Find where the given text appears and provide that cell's center as [X, Y] coordinate. 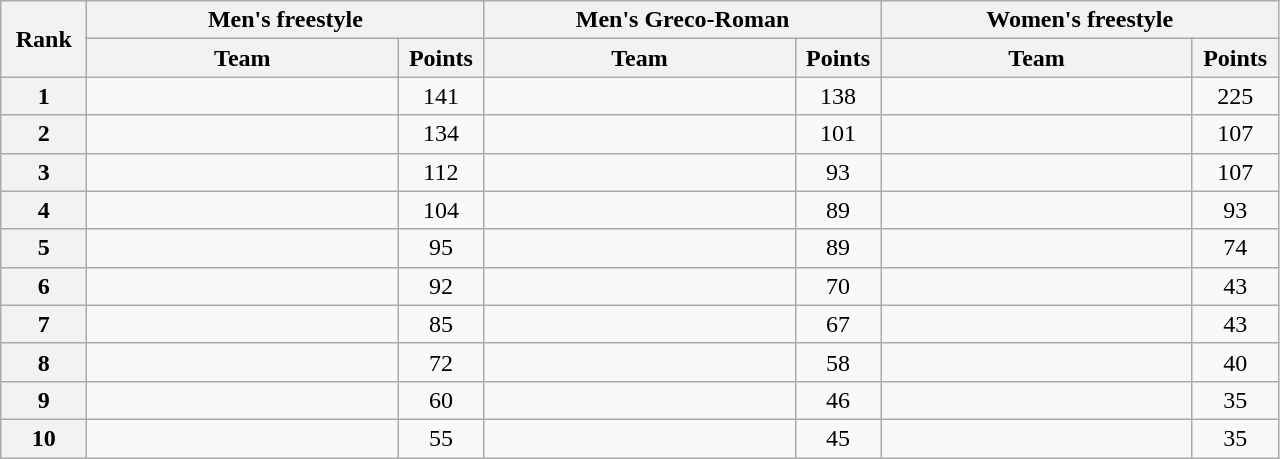
6 [44, 286]
55 [441, 438]
138 [838, 96]
141 [441, 96]
8 [44, 362]
3 [44, 172]
95 [441, 248]
70 [838, 286]
72 [441, 362]
Rank [44, 39]
Women's freestyle [1080, 20]
40 [1235, 362]
45 [838, 438]
Men's freestyle [286, 20]
74 [1235, 248]
7 [44, 324]
58 [838, 362]
2 [44, 134]
Men's Greco-Roman [682, 20]
104 [441, 210]
60 [441, 400]
112 [441, 172]
101 [838, 134]
5 [44, 248]
4 [44, 210]
67 [838, 324]
85 [441, 324]
10 [44, 438]
46 [838, 400]
1 [44, 96]
134 [441, 134]
9 [44, 400]
225 [1235, 96]
92 [441, 286]
